From the cell containing the given text, extract its center point as (x, y) coordinate. 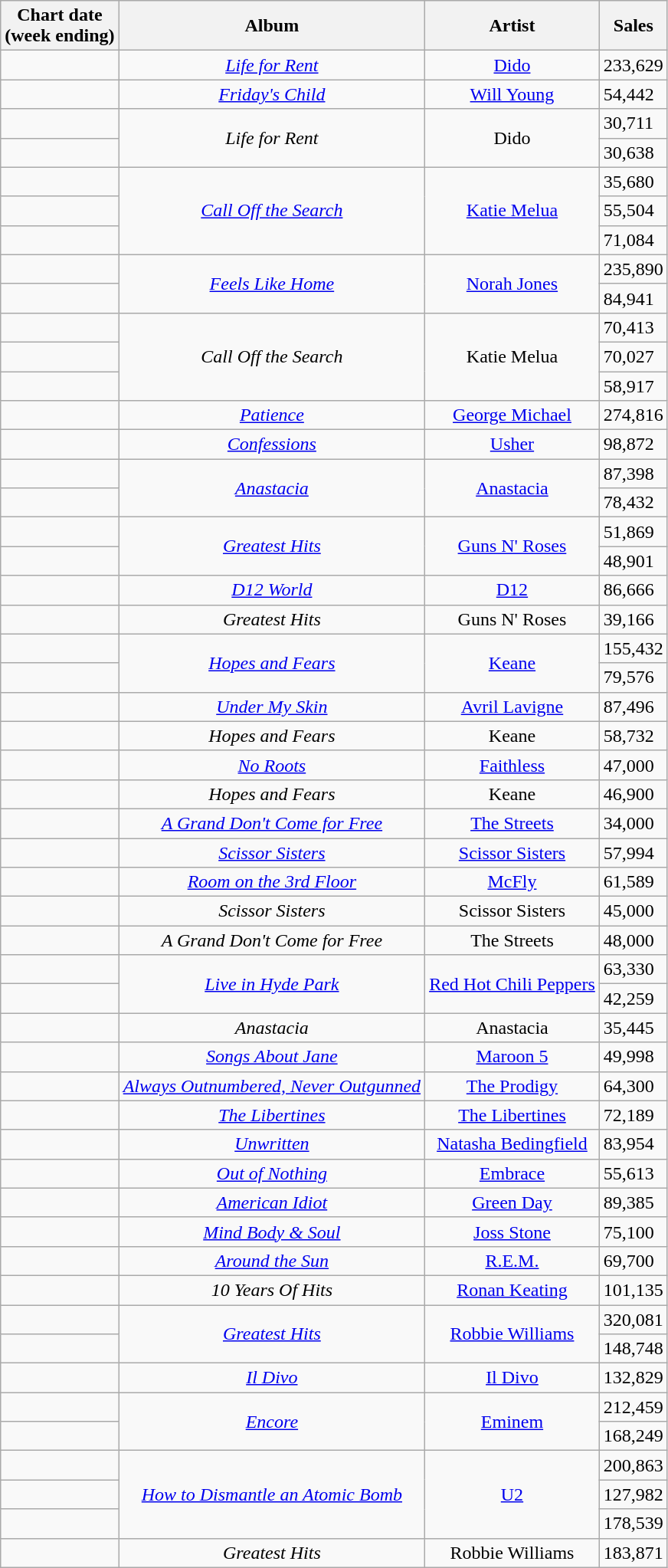
72,189 (633, 1115)
30,711 (633, 123)
Patience (271, 415)
212,459 (633, 1407)
45,000 (633, 911)
Maroon 5 (512, 1057)
Songs About Jane (271, 1057)
No Roots (271, 765)
233,629 (633, 65)
183,871 (633, 1553)
42,259 (633, 999)
235,890 (633, 269)
Under My Skin (271, 707)
132,829 (633, 1378)
34,000 (633, 823)
Natasha Bedingfield (512, 1144)
Sales (633, 26)
54,442 (633, 94)
47,000 (633, 765)
55,504 (633, 211)
48,000 (633, 940)
Chart date(week ending) (60, 26)
Red Hot Chili Peppers (512, 984)
69,700 (633, 1261)
Will Young (512, 94)
Joss Stone (512, 1232)
Norah Jones (512, 284)
127,982 (633, 1494)
Faithless (512, 765)
Feels Like Home (271, 284)
61,589 (633, 882)
Ronan Keating (512, 1290)
58,732 (633, 736)
86,666 (633, 590)
39,166 (633, 619)
98,872 (633, 444)
155,432 (633, 648)
63,330 (633, 969)
Around the Sun (271, 1261)
Mind Body & Soul (271, 1232)
Encore (271, 1422)
Album (271, 26)
35,680 (633, 182)
Always Outnumbered, Never Outgunned (271, 1086)
200,863 (633, 1465)
McFly (512, 882)
79,576 (633, 677)
George Michael (512, 415)
Live in Hyde Park (271, 984)
101,135 (633, 1290)
Embrace (512, 1173)
89,385 (633, 1202)
84,941 (633, 298)
Avril Lavigne (512, 707)
70,413 (633, 327)
83,954 (633, 1144)
Eminem (512, 1422)
87,496 (633, 707)
Out of Nothing (271, 1173)
American Idiot (271, 1202)
75,100 (633, 1232)
71,084 (633, 240)
Friday's Child (271, 94)
70,027 (633, 356)
49,998 (633, 1057)
The Prodigy (512, 1086)
35,445 (633, 1028)
Green Day (512, 1202)
64,300 (633, 1086)
148,748 (633, 1349)
320,081 (633, 1319)
87,398 (633, 474)
274,816 (633, 415)
51,869 (633, 532)
D12 World (271, 590)
58,917 (633, 385)
178,539 (633, 1524)
48,901 (633, 561)
57,994 (633, 853)
How to Dismantle an Atomic Bomb (271, 1494)
U2 (512, 1494)
D12 (512, 590)
10 Years Of Hits (271, 1290)
46,900 (633, 794)
Unwritten (271, 1144)
30,638 (633, 153)
55,613 (633, 1173)
Room on the 3rd Floor (271, 882)
Confessions (271, 444)
168,249 (633, 1436)
Artist (512, 26)
Usher (512, 444)
78,432 (633, 503)
R.E.M. (512, 1261)
